Find where the given text appears and provide that cell's center as [x, y] coordinate. 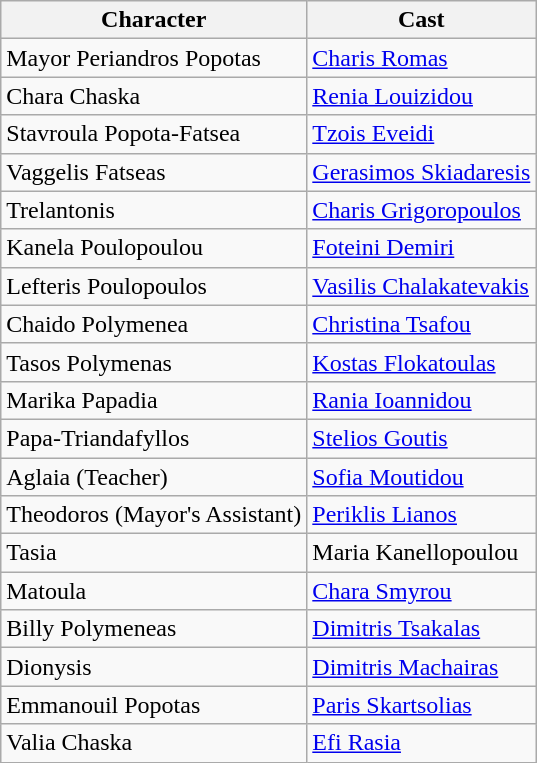
Dimitris Tsakalas [422, 629]
Marika Papadia [154, 400]
Charis Grigoropoulos [422, 210]
Maria Kanellopoulou [422, 553]
Billy Polymeneas [154, 629]
Sofia Moutidou [422, 477]
Aglaia (Teacher) [154, 477]
Character [154, 20]
Efi Rasia [422, 743]
Kanela Poulopoulou [154, 248]
Rania Ioannidou [422, 400]
Chaido Polymenea [154, 324]
Chara Chaska [154, 96]
Renia Louizidou [422, 96]
Tasos Polymenas [154, 362]
Gerasimos Skiadaresis [422, 172]
Lefteris Poulopoulos [154, 286]
Trelantonis [154, 210]
Theodoros (Mayor's Assistant) [154, 515]
Emmanouil Popotas [154, 705]
Vaggelis Fatseas [154, 172]
Stavroula Popota-Fatsea [154, 134]
Tzois Eveidi [422, 134]
Christina Tsafou [422, 324]
Dionysis [154, 667]
Papa-Triandafyllos [154, 438]
Stelios Goutis [422, 438]
Cast [422, 20]
Kostas Flokatoulas [422, 362]
Chara Smyrou [422, 591]
Dimitris Machairas [422, 667]
Foteini Demiri [422, 248]
Vasilis Chalakatevakis [422, 286]
Tasia [154, 553]
Matoula [154, 591]
Paris Skartsolias [422, 705]
Periklis Lianos [422, 515]
Valia Chaska [154, 743]
Charis Romas [422, 58]
Mayor Periandros Popotas [154, 58]
